Extract the [X, Y] coordinate from the center of the cell holding the provided text.  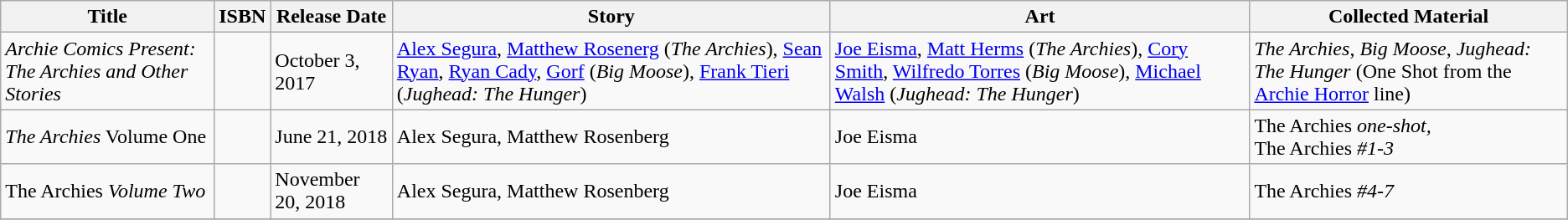
Archie Comics Present: The Archies and Other Stories [107, 71]
The Archies, Big Moose, Jughead: The Hunger (One Shot from the Archie Horror line) [1409, 71]
Art [1040, 17]
November 20, 2018 [332, 191]
The Archies one-shot,The Archies #1-3 [1409, 137]
ISBN [243, 17]
Collected Material [1409, 17]
Alex Segura, Matthew Rosenerg (The Archies), Sean Ryan, Ryan Cady, Gorf (Big Moose), Frank Tieri (Jughead: The Hunger) [611, 71]
Story [611, 17]
October 3, 2017 [332, 71]
Release Date [332, 17]
Title [107, 17]
Joe Eisma, Matt Herms (The Archies), Cory Smith, Wilfredo Torres (Big Moose), Michael Walsh (Jughead: The Hunger) [1040, 71]
The Archies Volume Two [107, 191]
June 21, 2018 [332, 137]
The Archies Volume One [107, 137]
The Archies #4-7 [1409, 191]
